Search for the cell housing the specified text and yield its [X, Y] center coordinate. 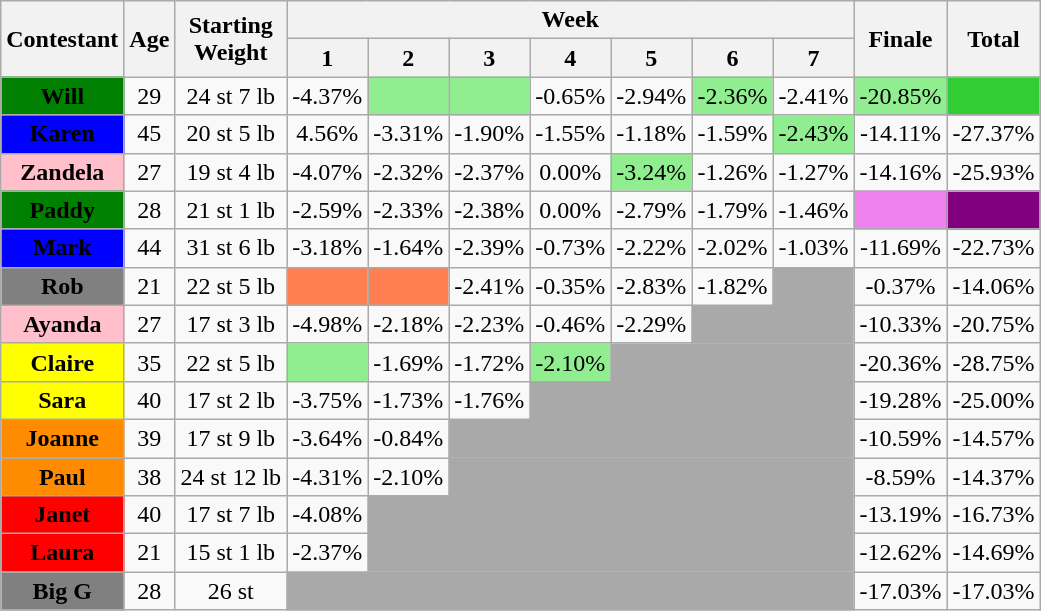
-19.28% [900, 400]
-3.24% [652, 172]
-1.27% [814, 172]
Total [994, 39]
-0.65% [570, 96]
-2.33% [408, 210]
-0.84% [408, 438]
StartingWeight [231, 39]
-0.35% [570, 286]
-3.75% [328, 400]
-4.07% [328, 172]
-10.59% [900, 438]
-4.08% [328, 515]
-1.69% [408, 362]
19 st 4 lb [231, 172]
-1.64% [408, 248]
4 [570, 58]
45 [150, 134]
-2.38% [490, 210]
Paul [62, 477]
-4.37% [328, 96]
15 st 1 lb [231, 553]
-1.18% [652, 134]
39 [150, 438]
-0.73% [570, 248]
-1.46% [814, 210]
Joanne [62, 438]
-1.03% [814, 248]
Age [150, 39]
Finale [900, 39]
-22.73% [994, 248]
-2.23% [490, 324]
-0.46% [570, 324]
24 st 12 lb [231, 477]
Week [570, 20]
-3.18% [328, 248]
3 [490, 58]
35 [150, 362]
17 st 3 lb [231, 324]
-14.57% [994, 438]
-14.69% [994, 553]
Contestant [62, 39]
-4.31% [328, 477]
-25.93% [994, 172]
21 st 1 lb [231, 210]
-3.31% [408, 134]
-1.79% [732, 210]
-1.73% [408, 400]
-0.37% [900, 286]
Claire [62, 362]
-28.75% [994, 362]
-20.75% [994, 324]
Janet [62, 515]
-1.55% [570, 134]
-25.00% [994, 400]
7 [814, 58]
24 st 7 lb [231, 96]
-2.79% [652, 210]
26 st [231, 591]
17 st 9 lb [231, 438]
-2.18% [408, 324]
Zandela [62, 172]
Karen [62, 134]
-2.59% [328, 210]
-20.85% [900, 96]
4.56% [328, 134]
-8.59% [900, 477]
-11.69% [900, 248]
-4.98% [328, 324]
-1.26% [732, 172]
-2.36% [732, 96]
-3.64% [328, 438]
Mark [62, 248]
6 [732, 58]
17 st 2 lb [231, 400]
29 [150, 96]
1 [328, 58]
17 st 7 lb [231, 515]
-2.22% [652, 248]
Big G [62, 591]
-2.94% [652, 96]
2 [408, 58]
5 [652, 58]
-16.73% [994, 515]
-1.72% [490, 362]
-14.37% [994, 477]
-13.19% [900, 515]
-10.33% [900, 324]
Laura [62, 553]
-14.11% [900, 134]
-2.02% [732, 248]
-14.06% [994, 286]
Paddy [62, 210]
31 st 6 lb [231, 248]
-12.62% [900, 553]
Ayanda [62, 324]
Will [62, 96]
Rob [62, 286]
-2.29% [652, 324]
-20.36% [900, 362]
38 [150, 477]
44 [150, 248]
-14.16% [900, 172]
-1.90% [490, 134]
-2.83% [652, 286]
-1.76% [490, 400]
-1.82% [732, 286]
-27.37% [994, 134]
-2.32% [408, 172]
-1.59% [732, 134]
20 st 5 lb [231, 134]
-2.43% [814, 134]
Sara [62, 400]
-2.39% [490, 248]
